Provide the (x, y) coordinate of the cell's center where the given text is located.  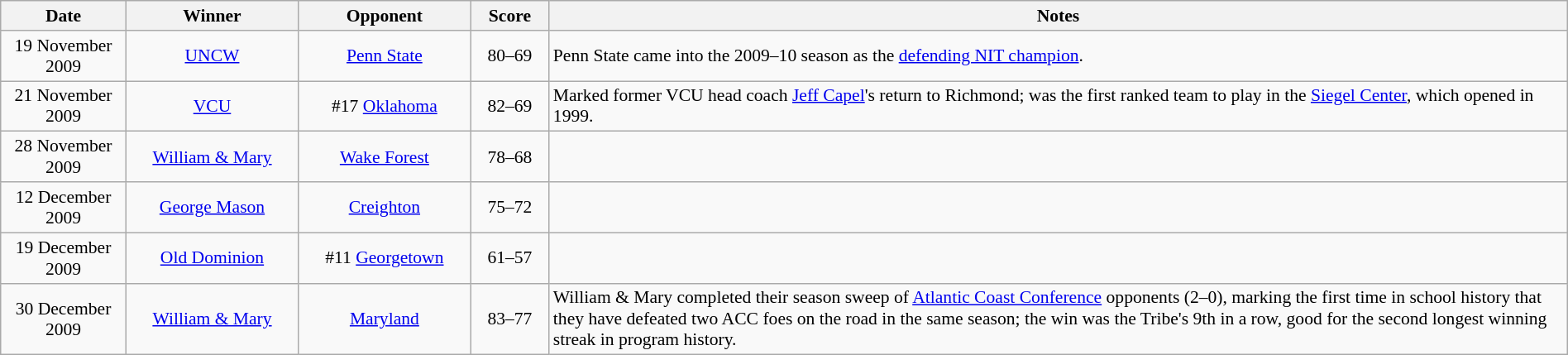
19 November 2009 (64, 56)
12 December 2009 (64, 207)
82–69 (509, 106)
30 December 2009 (64, 319)
VCU (212, 106)
Score (509, 16)
19 December 2009 (64, 258)
#11 Georgetown (385, 258)
UNCW (212, 56)
Penn State (385, 56)
80–69 (509, 56)
Penn State came into the 2009–10 season as the defending NIT champion. (1059, 56)
83–77 (509, 319)
Notes (1059, 16)
Old Dominion (212, 258)
Marked former VCU head coach Jeff Capel's return to Richmond; was the first ranked team to play in the Siegel Center, which opened in 1999. (1059, 106)
61–57 (509, 258)
Winner (212, 16)
#17 Oklahoma (385, 106)
Creighton (385, 207)
28 November 2009 (64, 157)
75–72 (509, 207)
Maryland (385, 319)
Opponent (385, 16)
Wake Forest (385, 157)
Date (64, 16)
George Mason (212, 207)
78–68 (509, 157)
21 November 2009 (64, 106)
